Find where the given text appears and provide that cell's center as [X, Y] coordinate. 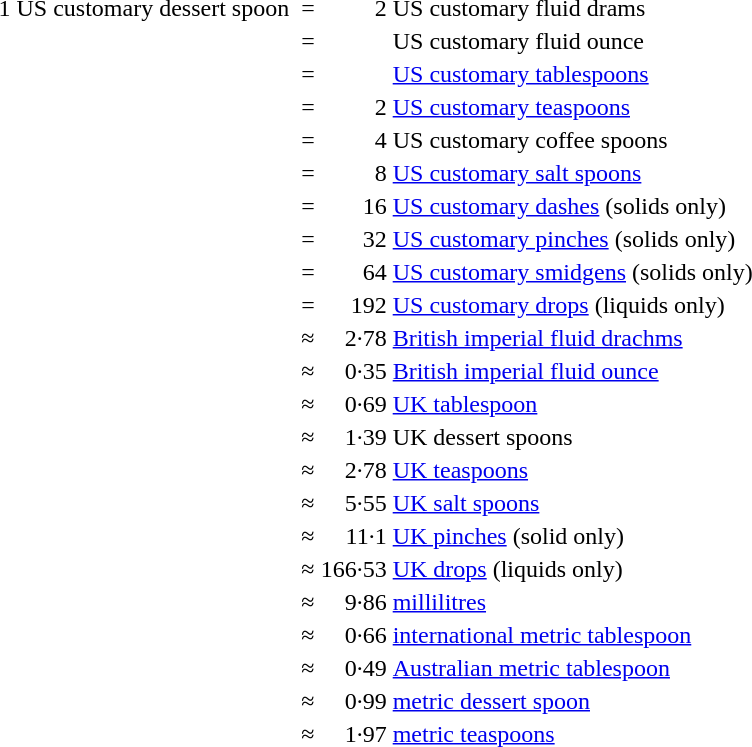
8 [354, 173]
0·66 [354, 635]
0·35 [354, 371]
64 [354, 272]
32 [354, 239]
9·86 [354, 602]
11·1 [354, 536]
0·99 [354, 701]
0·49 [354, 668]
0·69 [354, 404]
1·39 [354, 437]
4 [354, 140]
16 [354, 206]
192 [354, 305]
166·53 [354, 569]
2 [354, 107]
5·55 [354, 503]
